Locate the cell with the specified text and output its [X, Y] center coordinate. 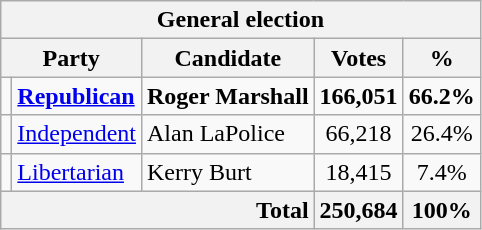
General election [240, 20]
Candidate [228, 58]
Kerry Burt [228, 172]
66,218 [358, 134]
Votes [358, 58]
Libertarian [77, 172]
100% [442, 210]
Roger Marshall [228, 96]
7.4% [442, 172]
Independent [77, 134]
26.4% [442, 134]
Party [72, 58]
Republican [77, 96]
18,415 [358, 172]
250,684 [358, 210]
Alan LaPolice [228, 134]
Total [158, 210]
66.2% [442, 96]
166,051 [358, 96]
% [442, 58]
